Capture the cell that displays the provided text and extract its [x, y] central coordinate. 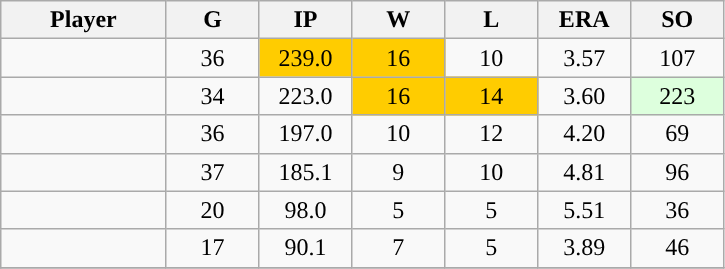
7 [398, 248]
17 [212, 248]
4.81 [584, 172]
Player [84, 20]
223 [678, 96]
IP [306, 20]
185.1 [306, 172]
G [212, 20]
107 [678, 58]
3.89 [584, 248]
223.0 [306, 96]
3.57 [584, 58]
5.51 [584, 210]
12 [492, 134]
3.60 [584, 96]
37 [212, 172]
98.0 [306, 210]
90.1 [306, 248]
197.0 [306, 134]
14 [492, 96]
9 [398, 172]
W [398, 20]
46 [678, 248]
69 [678, 134]
ERA [584, 20]
L [492, 20]
34 [212, 96]
4.20 [584, 134]
239.0 [306, 58]
96 [678, 172]
SO [678, 20]
20 [212, 210]
